Provide the (X, Y) coordinate of the cell's center where the given text is located.  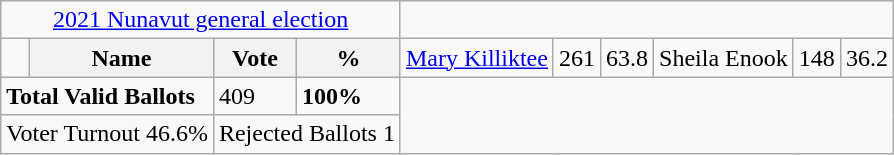
% (349, 58)
Total Valid Ballots (108, 96)
Name (121, 58)
Sheila Enook (724, 58)
36.2 (866, 58)
63.8 (628, 58)
Rejected Ballots 1 (306, 134)
148 (816, 58)
261 (576, 58)
2021 Nunavut general election (201, 20)
409 (254, 96)
100% (349, 96)
Vote (254, 58)
Voter Turnout 46.6% (108, 134)
Mary Killiktee (476, 58)
